Scan for the cell matching the given text and deliver its (x, y) coordinate at center. 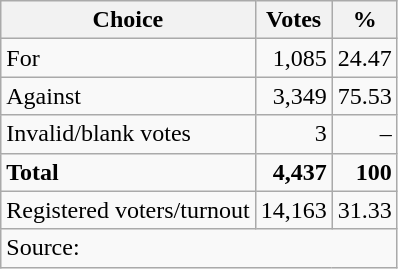
3,349 (294, 96)
1,085 (294, 58)
For (128, 58)
Invalid/blank votes (128, 134)
Choice (128, 20)
Source: (199, 248)
75.53 (364, 96)
31.33 (364, 210)
Registered voters/turnout (128, 210)
14,163 (294, 210)
4,437 (294, 172)
24.47 (364, 58)
% (364, 20)
100 (364, 172)
Votes (294, 20)
3 (294, 134)
– (364, 134)
Against (128, 96)
Total (128, 172)
